Detect which cell encompasses the target text, then output its [X, Y] center coordinate. 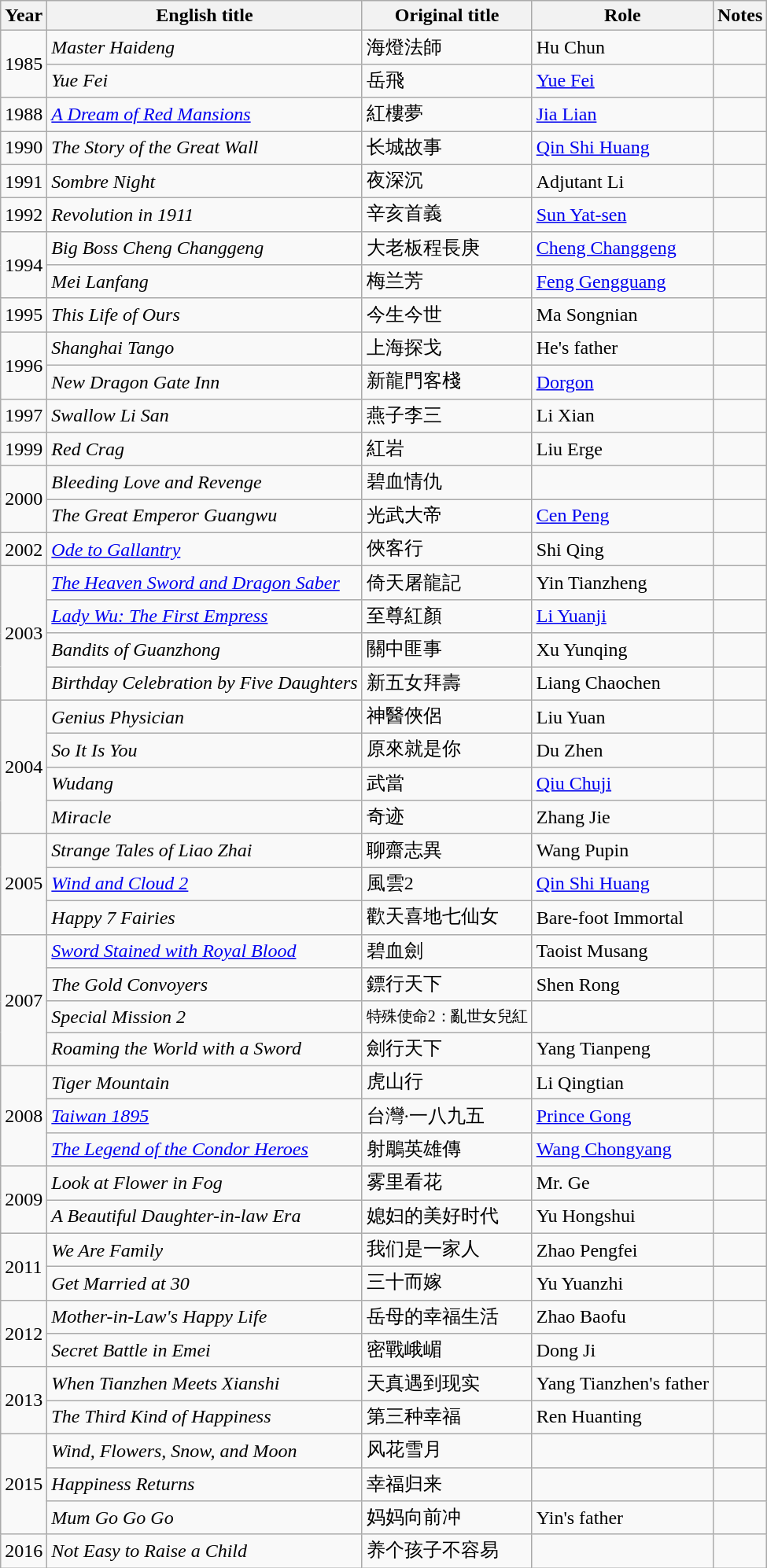
Sun Yat-sen [622, 215]
Mother-in-Law's Happy Life [205, 1316]
Liu Erge [622, 450]
Yu Yuanzhi [622, 1283]
夜深沉 [447, 181]
The Story of the Great Wall [205, 148]
养个孩子不容易 [447, 1551]
今生今世 [447, 315]
Yin's father [622, 1518]
Ma Songnian [622, 315]
Xu Yunqing [622, 650]
Wang Pupin [622, 851]
光武大帝 [447, 516]
密戰峨嵋 [447, 1351]
This Life of Ours [205, 315]
Jia Lian [622, 115]
Liang Chaochen [622, 684]
1988 [24, 115]
碧血情仇 [447, 483]
Tiger Mountain [205, 1082]
Revolution in 1911 [205, 215]
2002 [24, 549]
Li Yuanji [622, 617]
Zhao Pengfei [622, 1250]
Qiu Chuji [622, 783]
Yin Tianzheng [622, 583]
Zhao Baofu [622, 1316]
Wind and Cloud 2 [205, 884]
倚天屠龍記 [447, 583]
Roaming the World with a Sword [205, 1049]
岳母的幸福生活 [447, 1316]
Miracle [205, 818]
A Dream of Red Mansions [205, 115]
风花雪月 [447, 1450]
Cheng Changgeng [622, 248]
The Third Kind of Happiness [205, 1417]
射鵰英雄傳 [447, 1150]
雾里看花 [447, 1183]
Dong Ji [622, 1351]
Year [24, 16]
2008 [24, 1116]
Prince Gong [622, 1117]
幸福归来 [447, 1485]
Genius Physician [205, 717]
Yu Hongshui [622, 1217]
Sombre Night [205, 181]
Cen Peng [622, 516]
我们是一家人 [447, 1250]
1997 [24, 415]
The Heaven Sword and Dragon Saber [205, 583]
Zhang Jie [622, 818]
Li Qingtian [622, 1082]
新五女拜壽 [447, 684]
Li Xian [622, 415]
上海探戈 [447, 349]
2012 [24, 1334]
Happiness Returns [205, 1485]
2013 [24, 1400]
Wudang [205, 783]
Du Zhen [622, 750]
1990 [24, 148]
The Legend of the Condor Heroes [205, 1150]
1995 [24, 315]
原來就是你 [447, 750]
Original title [447, 16]
至尊紅顏 [447, 617]
Birthday Celebration by Five Daughters [205, 684]
Shen Rong [622, 985]
妈妈向前冲 [447, 1518]
海燈法師 [447, 47]
Dorgon [622, 382]
Ode to Gallantry [205, 549]
Master Haideng [205, 47]
1992 [24, 215]
Liu Yuan [622, 717]
Bandits of Guanzhong [205, 650]
1991 [24, 181]
Feng Gengguang [622, 282]
Big Boss Cheng Changgeng [205, 248]
Mr. Ge [622, 1183]
1996 [24, 365]
Red Crag [205, 450]
Bleeding Love and Revenge [205, 483]
碧血劍 [447, 951]
Strange Tales of Liao Zhai [205, 851]
Secret Battle in Emei [205, 1351]
2007 [24, 1000]
Bare-foot Immortal [622, 917]
Mei Lanfang [205, 282]
So It Is You [205, 750]
三十而嫁 [447, 1283]
梅兰芳 [447, 282]
Mum Go Go Go [205, 1518]
歡天喜地七仙女 [447, 917]
The Great Emperor Guangwu [205, 516]
關中匪事 [447, 650]
風雲2 [447, 884]
He's father [622, 349]
Wind, Flowers, Snow, and Moon [205, 1450]
Notes [739, 16]
2003 [24, 633]
鏢行天下 [447, 985]
Get Married at 30 [205, 1283]
Taiwan 1895 [205, 1117]
English title [205, 16]
Sword Stained with Royal Blood [205, 951]
2011 [24, 1266]
新龍門客棧 [447, 382]
劍行天下 [447, 1049]
New Dragon Gate Inn [205, 382]
2015 [24, 1484]
Lady Wu: The First Empress [205, 617]
紅岩 [447, 450]
1994 [24, 264]
We Are Family [205, 1250]
虎山行 [447, 1082]
特殊使命2：亂世女兒紅 [447, 1017]
Shi Qing [622, 549]
2000 [24, 499]
Taoist Musang [622, 951]
Special Mission 2 [205, 1017]
2016 [24, 1551]
Happy 7 Fairies [205, 917]
Look at Flower in Fog [205, 1183]
武當 [447, 783]
神醫俠侶 [447, 717]
媳妇的美好时代 [447, 1217]
Shanghai Tango [205, 349]
第三种幸福 [447, 1417]
天真遇到现实 [447, 1384]
Wang Chongyang [622, 1150]
燕子李三 [447, 415]
Not Easy to Raise a Child [205, 1551]
聊齋志異 [447, 851]
When Tianzhen Meets Xianshi [205, 1384]
Yang Tianpeng [622, 1049]
Role [622, 16]
2009 [24, 1200]
Ren Huanting [622, 1417]
Hu Chun [622, 47]
2004 [24, 767]
Yang Tianzhen's father [622, 1384]
岳飛 [447, 80]
1999 [24, 450]
Swallow Li San [205, 415]
长城故事 [447, 148]
A Beautiful Daughter-in-law Era [205, 1217]
台灣·一八九五 [447, 1117]
紅樓夢 [447, 115]
The Gold Convoyers [205, 985]
1985 [24, 64]
大老板程長庚 [447, 248]
辛亥首義 [447, 215]
奇迹 [447, 818]
俠客行 [447, 549]
2005 [24, 884]
Adjutant Li [622, 181]
